Return [X, Y] of the center of cell containing provided text 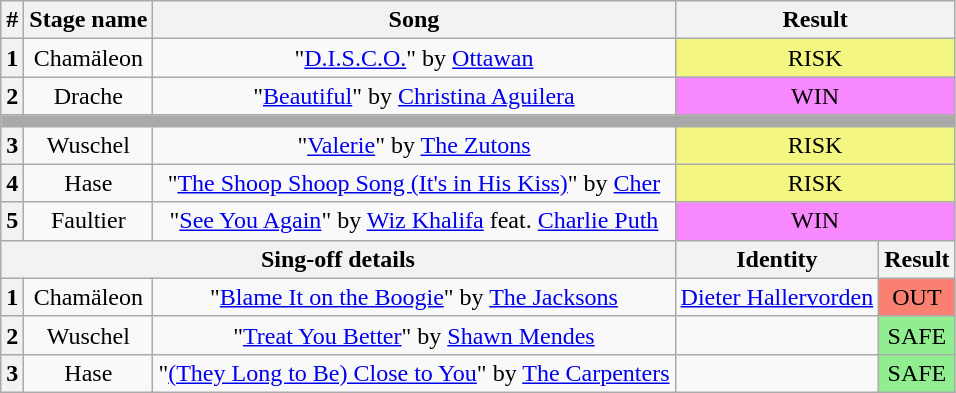
# [12, 20]
Sing-off details [338, 259]
"D.I.S.C.O." by Ottawan [414, 58]
Identity [777, 259]
5 [12, 221]
OUT [917, 297]
"Blame It on the Boogie" by The Jacksons [414, 297]
"Valerie" by The Zutons [414, 145]
"Beautiful" by Christina Aguilera [414, 96]
"Treat You Better" by Shawn Mendes [414, 335]
"See You Again" by Wiz Khalifa feat. Charlie Puth [414, 221]
4 [12, 183]
"(They Long to Be) Close to You" by The Carpenters [414, 373]
"The Shoop Shoop Song (It's in His Kiss)" by Cher [414, 183]
Stage name [88, 20]
Faultier [88, 221]
Drache [88, 96]
Dieter Hallervorden [777, 297]
Song [414, 20]
